Return [X, Y] of the center of cell containing provided text 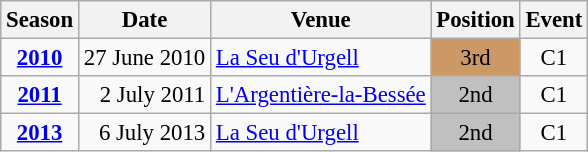
6 July 2013 [144, 133]
Event [554, 20]
Position [476, 20]
Season [40, 20]
2 July 2011 [144, 95]
2010 [40, 58]
3rd [476, 58]
2011 [40, 95]
Venue [321, 20]
27 June 2010 [144, 58]
Date [144, 20]
2013 [40, 133]
L'Argentière-la-Bessée [321, 95]
